Determine the (x, y) coordinate at the center of the cell enclosing the given text.  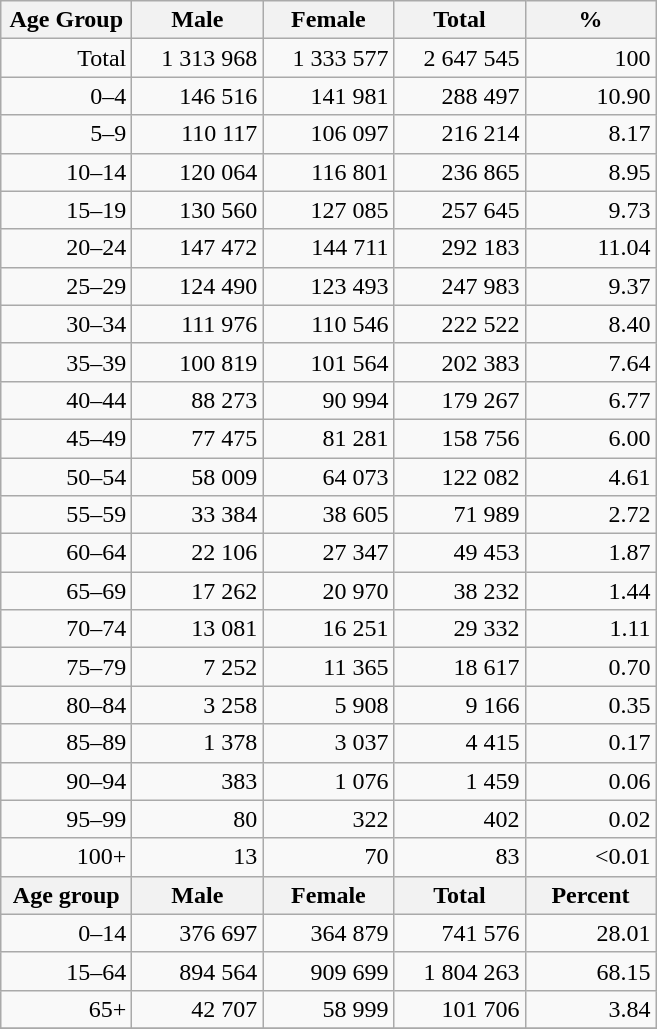
4.61 (590, 477)
70 (328, 857)
147 472 (198, 248)
216 214 (460, 134)
3 258 (198, 705)
49 453 (460, 553)
60–64 (66, 553)
11 365 (328, 667)
22 106 (198, 553)
0.17 (590, 743)
90 994 (328, 400)
20 970 (328, 591)
38 232 (460, 591)
5 908 (328, 705)
90–94 (66, 781)
65+ (66, 1009)
8.95 (590, 172)
Percent (590, 895)
11.04 (590, 248)
9 166 (460, 705)
13 081 (198, 629)
20–24 (66, 248)
25–29 (66, 286)
1 076 (328, 781)
0.02 (590, 819)
5–9 (66, 134)
106 097 (328, 134)
111 976 (198, 324)
1 378 (198, 743)
42 707 (198, 1009)
364 879 (328, 933)
85–89 (66, 743)
18 617 (460, 667)
38 605 (328, 515)
10–14 (66, 172)
0.35 (590, 705)
247 983 (460, 286)
292 183 (460, 248)
1 333 577 (328, 58)
1.44 (590, 591)
236 865 (460, 172)
16 251 (328, 629)
% (590, 20)
3.84 (590, 1009)
1 804 263 (460, 971)
75–79 (66, 667)
80 (198, 819)
28.01 (590, 933)
110 546 (328, 324)
144 711 (328, 248)
123 493 (328, 286)
127 085 (328, 210)
322 (328, 819)
77 475 (198, 438)
124 490 (198, 286)
130 560 (198, 210)
158 756 (460, 438)
1 459 (460, 781)
1.87 (590, 553)
68.15 (590, 971)
80–84 (66, 705)
58 999 (328, 1009)
402 (460, 819)
1 313 968 (198, 58)
30–34 (66, 324)
4 415 (460, 743)
0–4 (66, 96)
8.40 (590, 324)
88 273 (198, 400)
81 281 (328, 438)
7.64 (590, 362)
40–44 (66, 400)
95–99 (66, 819)
64 073 (328, 477)
120 064 (198, 172)
0.06 (590, 781)
13 (198, 857)
27 347 (328, 553)
894 564 (198, 971)
146 516 (198, 96)
909 699 (328, 971)
29 332 (460, 629)
0–14 (66, 933)
7 252 (198, 667)
45–49 (66, 438)
8.17 (590, 134)
116 801 (328, 172)
70–74 (66, 629)
65–69 (66, 591)
Age Group (66, 20)
2 647 545 (460, 58)
83 (460, 857)
141 981 (328, 96)
58 009 (198, 477)
100 819 (198, 362)
6.00 (590, 438)
9.37 (590, 286)
179 267 (460, 400)
741 576 (460, 933)
15–19 (66, 210)
10.90 (590, 96)
257 645 (460, 210)
15–64 (66, 971)
35–39 (66, 362)
122 082 (460, 477)
33 384 (198, 515)
202 383 (460, 362)
1.11 (590, 629)
9.73 (590, 210)
383 (198, 781)
50–54 (66, 477)
Age group (66, 895)
55–59 (66, 515)
100 (590, 58)
<0.01 (590, 857)
71 989 (460, 515)
101 564 (328, 362)
0.70 (590, 667)
288 497 (460, 96)
100+ (66, 857)
110 117 (198, 134)
101 706 (460, 1009)
376 697 (198, 933)
17 262 (198, 591)
222 522 (460, 324)
3 037 (328, 743)
2.72 (590, 515)
6.77 (590, 400)
